Find where the given text appears and provide that cell's center as [X, Y] coordinate. 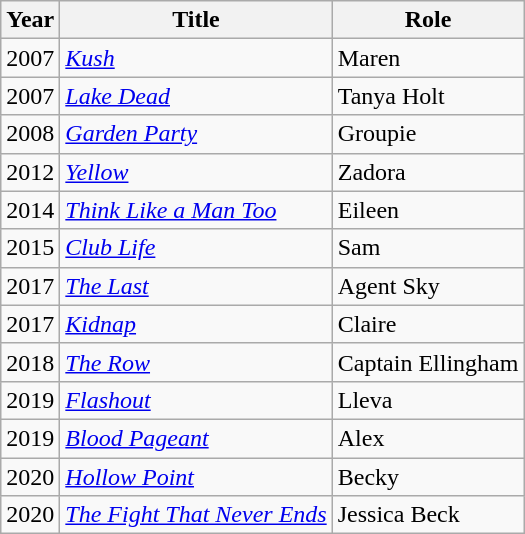
Claire [428, 324]
Agent Sky [428, 286]
Lake Dead [196, 96]
Role [428, 20]
Flashout [196, 400]
2018 [30, 362]
2015 [30, 248]
Blood Pageant [196, 438]
Eileen [428, 210]
Kidnap [196, 324]
Think Like a Man Too [196, 210]
Club Life [196, 248]
Hollow Point [196, 477]
Maren [428, 58]
2008 [30, 134]
The Last [196, 286]
The Fight That Never Ends [196, 515]
Lleva [428, 400]
Yellow [196, 172]
Year [30, 20]
2012 [30, 172]
2014 [30, 210]
Captain Ellingham [428, 362]
Groupie [428, 134]
Title [196, 20]
Jessica Beck [428, 515]
Sam [428, 248]
Alex [428, 438]
Becky [428, 477]
Kush [196, 58]
Garden Party [196, 134]
Zadora [428, 172]
The Row [196, 362]
Tanya Holt [428, 96]
